Find where the given text appears and provide that cell's center as [X, Y] coordinate. 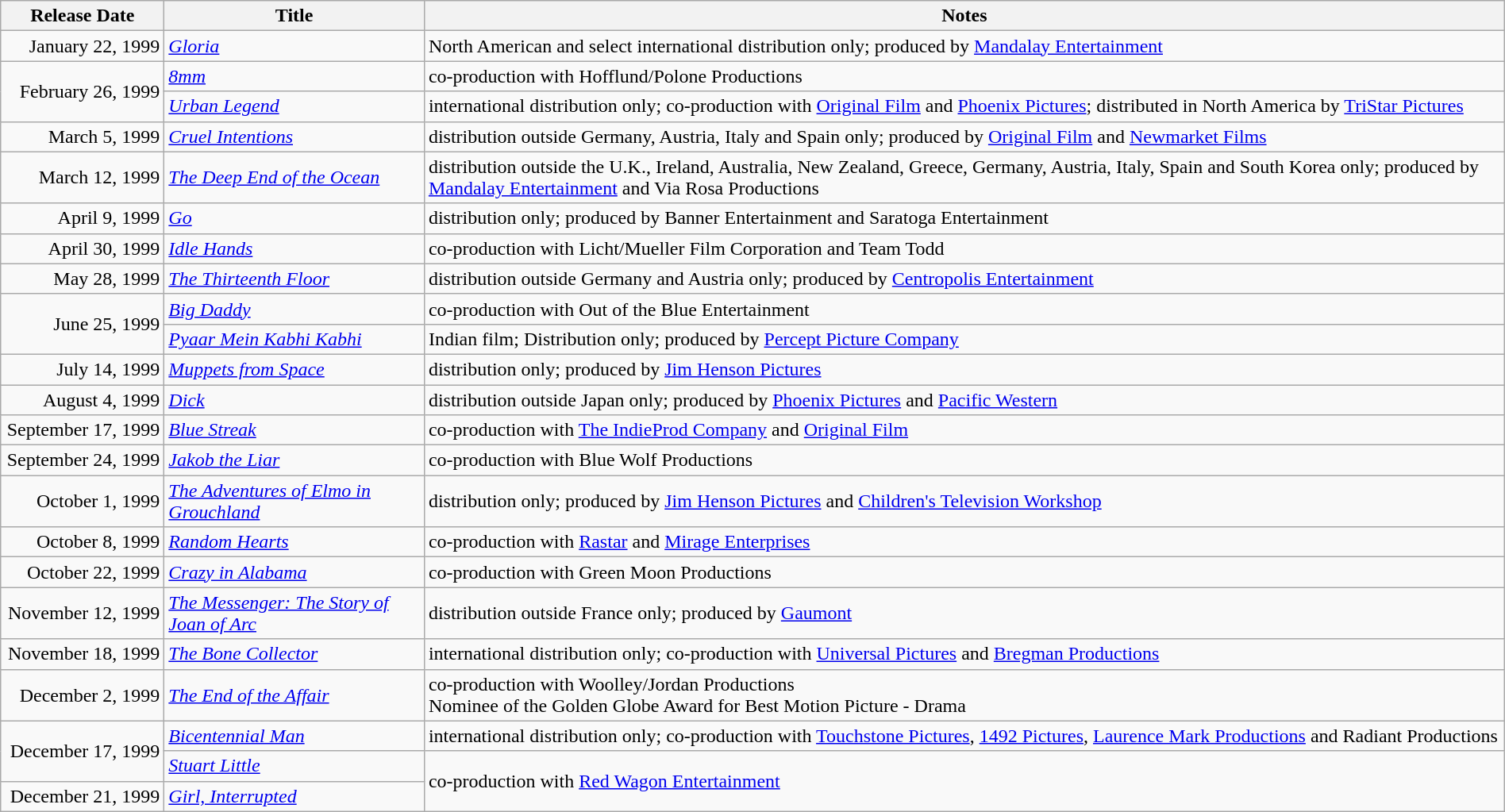
distribution only; produced by Jim Henson Pictures and Children's Television Workshop [964, 502]
8mm [294, 76]
Indian film; Distribution only; produced by Percept Picture Company [964, 339]
distribution outside France only; produced by Gaumont [964, 613]
October 1, 1999 [83, 502]
Go [294, 218]
Dick [294, 399]
co-production with Woolley/Jordan ProductionsNominee of the Golden Globe Award for Best Motion Picture - Drama [964, 695]
February 26, 1999 [83, 91]
March 12, 1999 [83, 178]
Urban Legend [294, 106]
Pyaar Mein Kabhi Kabhi [294, 339]
Notes [964, 16]
Jakob the Liar [294, 460]
January 22, 1999 [83, 46]
September 24, 1999 [83, 460]
November 18, 1999 [83, 654]
international distribution only; co-production with Touchstone Pictures, 1492 Pictures, Laurence Mark Productions and Radiant Productions [964, 736]
co-production with Blue Wolf Productions [964, 460]
July 14, 1999 [83, 369]
Bicentennial Man [294, 736]
Idle Hands [294, 248]
December 17, 1999 [83, 751]
March 5, 1999 [83, 137]
co-production with Rastar and Mirage Enterprises [964, 542]
August 4, 1999 [83, 399]
distribution only; produced by Jim Henson Pictures [964, 369]
October 22, 1999 [83, 572]
The Deep End of the Ocean [294, 178]
The Messenger: The Story of Joan of Arc [294, 613]
international distribution only; co-production with Universal Pictures and Bregman Productions [964, 654]
October 8, 1999 [83, 542]
Crazy in Alabama [294, 572]
December 2, 1999 [83, 695]
Random Hearts [294, 542]
distribution outside Germany and Austria only; produced by Centropolis Entertainment [964, 279]
The Adventures of Elmo in Grouchland [294, 502]
April 30, 1999 [83, 248]
co-production with The IndieProd Company and Original Film [964, 430]
September 17, 1999 [83, 430]
distribution only; produced by Banner Entertainment and Saratoga Entertainment [964, 218]
Cruel Intentions [294, 137]
distribution outside Japan only; produced by Phoenix Pictures and Pacific Western [964, 399]
The Bone Collector [294, 654]
co-production with Red Wagon Entertainment [964, 781]
Girl, Interrupted [294, 796]
Muppets from Space [294, 369]
December 21, 1999 [83, 796]
Release Date [83, 16]
co-production with Out of the Blue Entertainment [964, 309]
Big Daddy [294, 309]
April 9, 1999 [83, 218]
North American and select international distribution only; produced by Mandalay Entertainment [964, 46]
Blue Streak [294, 430]
June 25, 1999 [83, 324]
co-production with Hofflund/Polone Productions [964, 76]
co-production with Licht/Mueller Film Corporation and Team Todd [964, 248]
distribution outside Germany, Austria, Italy and Spain only; produced by Original Film and Newmarket Films [964, 137]
co-production with Green Moon Productions [964, 572]
November 12, 1999 [83, 613]
The Thirteenth Floor [294, 279]
Title [294, 16]
May 28, 1999 [83, 279]
The End of the Affair [294, 695]
international distribution only; co-production with Original Film and Phoenix Pictures; distributed in North America by TriStar Pictures [964, 106]
Gloria [294, 46]
Stuart Little [294, 766]
